Extract the (X, Y) coordinate from the center of the cell holding the provided text.  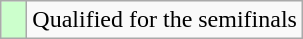
Qualified for the semifinals (165, 20)
